From the cell containing the given text, extract its center point as (X, Y) coordinate. 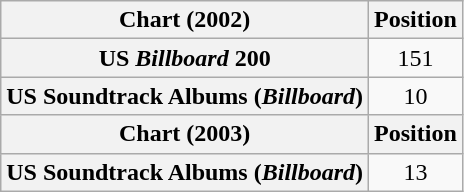
151 (416, 58)
Chart (2002) (185, 20)
13 (416, 172)
US Billboard 200 (185, 58)
Chart (2003) (185, 134)
10 (416, 96)
